Determine the [X, Y] coordinate at the center of the cell enclosing the given text.  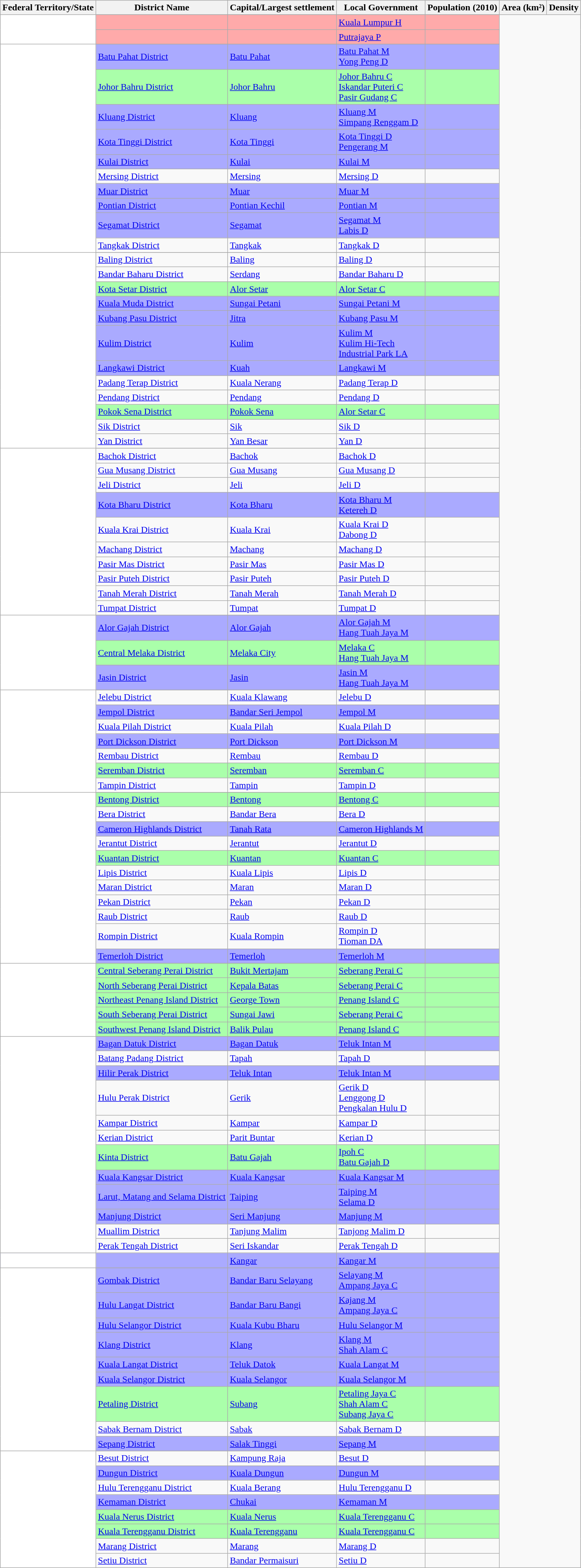
Batu Gajah [282, 1157]
Kota Setar District [162, 289]
Gua Musang D [381, 470]
Manjung M [381, 1216]
Manjung District [162, 1216]
Tangkak D [381, 245]
Cameron Highlands M [381, 829]
Kuala Selangor District [162, 1379]
Bandar Bera [282, 814]
Kuantan [282, 858]
Pendang D [381, 397]
Sepang M [381, 1444]
Bandar Baharu District [162, 274]
Yan D [381, 441]
Hulu Selangor District [162, 1325]
Seremban [282, 770]
Bentong C [381, 800]
Kota Tinggi District [162, 142]
Seremban District [162, 770]
Taiping [282, 1197]
Chukai [282, 1502]
Hulu Perak District [162, 1098]
Tanah Rata [282, 829]
Rembau D [381, 756]
Bukit Mertajam [282, 971]
Gerik DLenggong DPengkalan Hulu D [381, 1098]
Temerloh District [162, 956]
Rompin District [162, 936]
Kuantan C [381, 858]
Kuala Krai District [162, 530]
Jeli [282, 485]
Kuala Nerus District [162, 1517]
Jasin [282, 678]
Rompin DTioman DA [381, 936]
Maran [282, 887]
Bandar Baru Bangi [282, 1305]
Central Melaka District [162, 652]
Federal Territory/State [48, 8]
Klang MShah Alam C [381, 1345]
Perak Tengah District [162, 1246]
Bandar Baru Selayang [282, 1280]
Pokok Sena [282, 412]
Kuala Selangor M [381, 1379]
Bentong District [162, 800]
Raub D [381, 916]
Parit Buntar [282, 1137]
Pontian M [381, 205]
Batang Padang District [162, 1058]
Temerloh [282, 956]
Pasir Mas [282, 564]
Bandar Seri Jempol [282, 712]
Gua Musang [282, 470]
Jitra [282, 318]
Kuala Lipis [282, 873]
Kluang District [162, 117]
Bera D [381, 814]
Tanjung Malim [282, 1231]
Lipis District [162, 873]
Pekan [282, 902]
Kangar [282, 1260]
Kubang Pasu M [381, 318]
Teluk Datok [282, 1365]
Raub District [162, 916]
Dungun District [162, 1473]
Kota Bharu MKetereh D [381, 504]
Kepala Batas [282, 985]
Setiu D [381, 1560]
Sungai Petani M [381, 304]
Bachok District [162, 456]
Bachok D [381, 456]
Kemaman District [162, 1502]
Klang District [162, 1345]
Port Dickson [282, 741]
Tampin [282, 785]
Sik District [162, 426]
South Seberang Perai District [162, 1014]
Lipis D [381, 873]
Sabak [282, 1429]
Tumpat D [381, 608]
Cameron Highlands District [162, 829]
Hulu Langat District [162, 1305]
Kampar District [162, 1123]
Hulu Selangor M [381, 1325]
Padang Terap District [162, 383]
Sungai Jawi [282, 1014]
Jasin MHang Tuah Jaya M [381, 678]
Bentong [282, 800]
Baling D [381, 260]
Yan Besar [282, 441]
Segamat District [162, 225]
Local Government [381, 8]
Bera District [162, 814]
Bagan Datuk District [162, 1044]
Alor Gajah [282, 628]
Bagan Datuk [282, 1044]
Tanjong Malim D [381, 1231]
Jasin District [162, 678]
Density [564, 8]
Pasir Mas D [381, 564]
Machang D [381, 550]
Kuala Terengganu [282, 1531]
Kuala Terengganu District [162, 1531]
Marang District [162, 1546]
Muar M [381, 191]
Tapah [282, 1058]
Klang [282, 1345]
Muar [282, 191]
Kangar M [381, 1260]
Population (2010) [462, 8]
Kota Bharu [282, 504]
Area (km²) [523, 8]
Pontian District [162, 205]
Jeli District [162, 485]
Sabak Bernam D [381, 1429]
Yan District [162, 441]
Tangkak District [162, 245]
Alor Gajah District [162, 628]
Larut, Matang and Selama District [162, 1197]
Seri Manjung [282, 1216]
Mersing District [162, 176]
Sik [282, 426]
Maran District [162, 887]
Subang [282, 1404]
Kerian District [162, 1137]
Dungun M [381, 1473]
Kuantan District [162, 858]
Kinta District [162, 1157]
Selayang MAmpang Jaya C [381, 1280]
Tampin D [381, 785]
Tanah Merah [282, 593]
Baling District [162, 260]
Langkawi M [381, 368]
Gombak District [162, 1280]
Pendang [282, 397]
Tapah D [381, 1058]
Jempol District [162, 712]
Pendang District [162, 397]
Kulim [282, 343]
Kubang Pasu District [162, 318]
Kuah [282, 368]
Muallim District [162, 1231]
Petaling Jaya CShah Alam CSubang Jaya C [381, 1404]
Kulim MKulim Hi-Tech Industrial Park LA [381, 343]
Alor Gajah MHang Tuah Jaya M [381, 628]
Teluk Intan [282, 1073]
Gua Musang District [162, 470]
Baling [282, 260]
Seri Iskandar [282, 1246]
Jerantut [282, 843]
Raub [282, 916]
Muar District [162, 191]
Kota Bharu District [162, 504]
Johor Bahru District [162, 87]
Serdang [282, 274]
Kuala Rompin [282, 936]
Kampung Raja [282, 1458]
Kulim District [162, 343]
Batu Pahat MYong Peng D [381, 57]
Jerantut District [162, 843]
Segamat MLabis D [381, 225]
Tanah Merah District [162, 593]
Bandar Permaisuri [282, 1560]
Seremban C [381, 770]
Southwest Penang Island District [162, 1029]
Kajang MAmpang Jaya C [381, 1305]
Sungai Petani [282, 304]
Hulu Terengganu D [381, 1487]
Kuala Kangsar M [381, 1177]
Capital/Largest settlement [282, 8]
Kuala Pilah District [162, 726]
Pasir Puteh D [381, 579]
Marang [282, 1546]
Machang [282, 550]
Sepang District [162, 1444]
Kuala Langat District [162, 1365]
Melaka CHang Tuah Jaya M [381, 652]
Tampin District [162, 785]
Putrajaya P [381, 37]
Jelebu D [381, 697]
Pokok Sena District [162, 412]
Kuala Krai DDabong D [381, 530]
Padang Terap D [381, 383]
Kuala Nerang [282, 383]
Mersing D [381, 176]
Kuala Kubu Bharu [282, 1325]
Besut D [381, 1458]
Temerloh M [381, 956]
Pekan D [381, 902]
Kuala Nerus [282, 1517]
Kluang [282, 117]
Central Seberang Perai District [162, 971]
Petaling District [162, 1404]
Rembau District [162, 756]
Northeast Penang Island District [162, 1000]
Sabak Bernam District [162, 1429]
Kuala Lumpur H [381, 22]
Tumpat District [162, 608]
Pontian Kechil [282, 205]
Gerik [282, 1098]
Johor Bahru [282, 87]
Johor Bahru CIskandar Puteri CPasir Gudang C [381, 87]
Batu Pahat [282, 57]
Melaka City [282, 652]
Marang D [381, 1546]
Langkawi District [162, 368]
Tumpat [282, 608]
Kulai M [381, 162]
Batu Pahat District [162, 57]
Kulai District [162, 162]
Tanah Merah D [381, 593]
Hilir Perak District [162, 1073]
North Seberang Perai District [162, 985]
Port Dickson District [162, 741]
District Name [162, 8]
Machang District [162, 550]
Kuala Pilah D [381, 726]
Kampar D [381, 1123]
Kuala Krai [282, 530]
Port Dickson M [381, 741]
Kemaman M [381, 1502]
Taiping MSelama D [381, 1197]
Rembau [282, 756]
Kota Tinggi DPengerang M [381, 142]
Bachok [282, 456]
Sik D [381, 426]
Kluang MSimpang Renggam D [381, 117]
Pekan District [162, 902]
Kuala Kangsar [282, 1177]
George Town [282, 1000]
Kulai [282, 162]
Kuala Selangor [282, 1379]
Balik Pulau [282, 1029]
Kuala Klawang [282, 697]
Kampar [282, 1123]
Segamat [282, 225]
Besut District [162, 1458]
Maran D [381, 887]
Kuala Berang [282, 1487]
Kuala Kangsar District [162, 1177]
Kuala Muda District [162, 304]
Ipoh CBatu Gajah D [381, 1157]
Kota Tinggi [282, 142]
Hulu Terengganu District [162, 1487]
Kuala Langat M [381, 1365]
Jeli D [381, 485]
Kuala Dungun [282, 1473]
Alor Setar [282, 289]
Salak Tinggi [282, 1444]
Setiu District [162, 1560]
Pasir Puteh [282, 579]
Perak Tengah D [381, 1246]
Kerian D [381, 1137]
Jempol M [381, 712]
Jerantut D [381, 843]
Jelebu District [162, 697]
Pasir Puteh District [162, 579]
Bandar Baharu D [381, 274]
Pasir Mas District [162, 564]
Tangkak [282, 245]
Mersing [282, 176]
Kuala Pilah [282, 726]
